Scan for the cell matching the given text and deliver its [X, Y] coordinate at center. 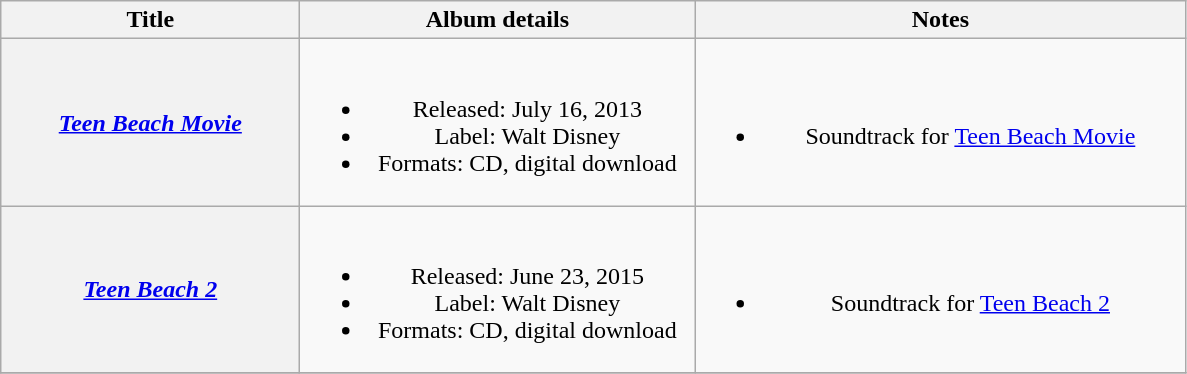
Teen Beach 2 [150, 290]
Soundtrack for Teen Beach 2 [940, 290]
Notes [940, 20]
Soundtrack for Teen Beach Movie [940, 122]
Teen Beach Movie [150, 122]
Title [150, 20]
Released: July 16, 2013Label: Walt DisneyFormats: CD, digital download [498, 122]
Released: June 23, 2015Label: Walt DisneyFormats: CD, digital download [498, 290]
Album details [498, 20]
